Output the [X, Y] coordinate of the center of the cell containing the given text.  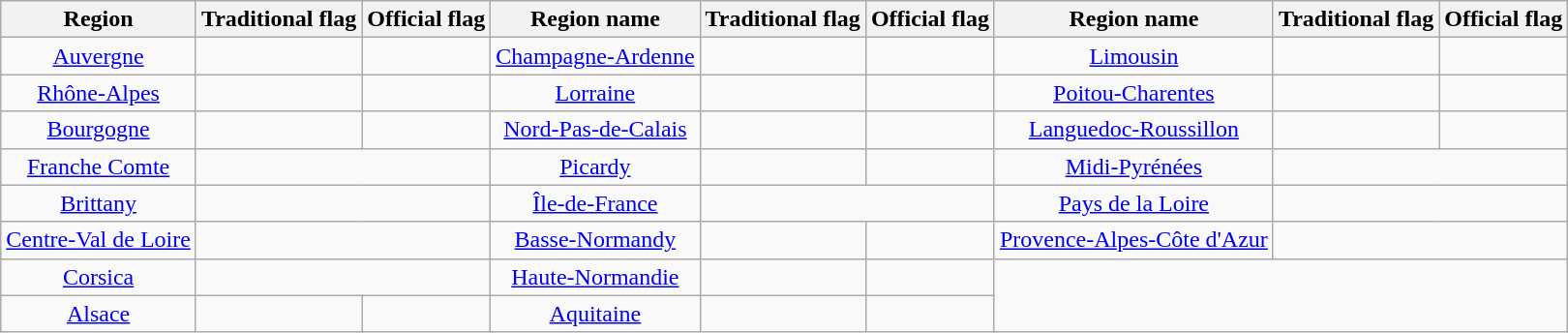
Aquitaine [595, 314]
Provence-Alpes-Côte d'Azur [1133, 240]
Lorraine [595, 93]
Midi-Pyrénées [1133, 166]
Picardy [595, 166]
Basse-Normandy [595, 240]
Franche Comte [99, 166]
Brittany [99, 203]
Champagne-Ardenne [595, 56]
Île-de-France [595, 203]
Poitou-Charentes [1133, 93]
Rhône-Alpes [99, 93]
Centre-Val de Loire [99, 240]
Pays de la Loire [1133, 203]
Alsace [99, 314]
Languedoc-Roussillon [1133, 130]
Limousin [1133, 56]
Auvergne [99, 56]
Region [99, 19]
Nord-Pas-de-Calais [595, 130]
Haute-Normandie [595, 277]
Bourgogne [99, 130]
Corsica [99, 277]
